Provide the (x, y) coordinate of the cell's center where the given text is located.  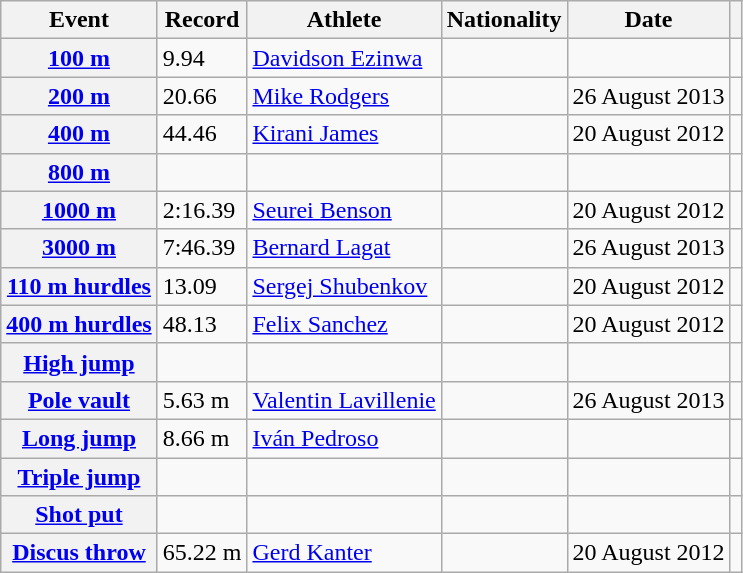
Felix Sanchez (344, 324)
8.66 m (202, 438)
Iván Pedroso (344, 438)
44.46 (202, 134)
20.66 (202, 96)
3000 m (79, 248)
Record (202, 20)
400 m hurdles (79, 324)
48.13 (202, 324)
7:46.39 (202, 248)
Event (79, 20)
Discus throw (79, 553)
2:16.39 (202, 210)
Valentin Lavillenie (344, 400)
100 m (79, 58)
200 m (79, 96)
Athlete (344, 20)
Bernard Lagat (344, 248)
800 m (79, 172)
9.94 (202, 58)
13.09 (202, 286)
1000 m (79, 210)
High jump (79, 362)
Kirani James (344, 134)
Davidson Ezinwa (344, 58)
Date (648, 20)
Gerd Kanter (344, 553)
Pole vault (79, 400)
400 m (79, 134)
Sergej Shubenkov (344, 286)
Shot put (79, 515)
5.63 m (202, 400)
Mike Rodgers (344, 96)
Long jump (79, 438)
65.22 m (202, 553)
110 m hurdles (79, 286)
Seurei Benson (344, 210)
Triple jump (79, 477)
Nationality (504, 20)
